Return the [X, Y] coordinate for the center point of the cell that contains the specified text.  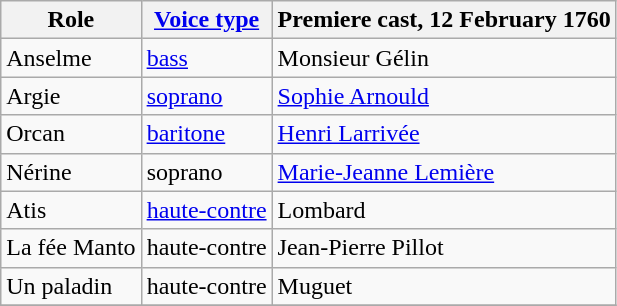
Muguet [444, 286]
Marie-Jeanne Lemière [444, 172]
Jean-Pierre Pillot [444, 248]
Nérine [71, 172]
Un paladin [71, 286]
Argie [71, 96]
Sophie Arnould [444, 96]
bass [206, 58]
Henri Larrivée [444, 134]
Voice type [206, 20]
Anselme [71, 58]
La fée Manto [71, 248]
baritone [206, 134]
Premiere cast, 12 February 1760 [444, 20]
Monsieur Gélin [444, 58]
Lombard [444, 210]
Atis [71, 210]
Orcan [71, 134]
Role [71, 20]
